For the text-containing cell, return its midpoint in (x, y) coordinate format. 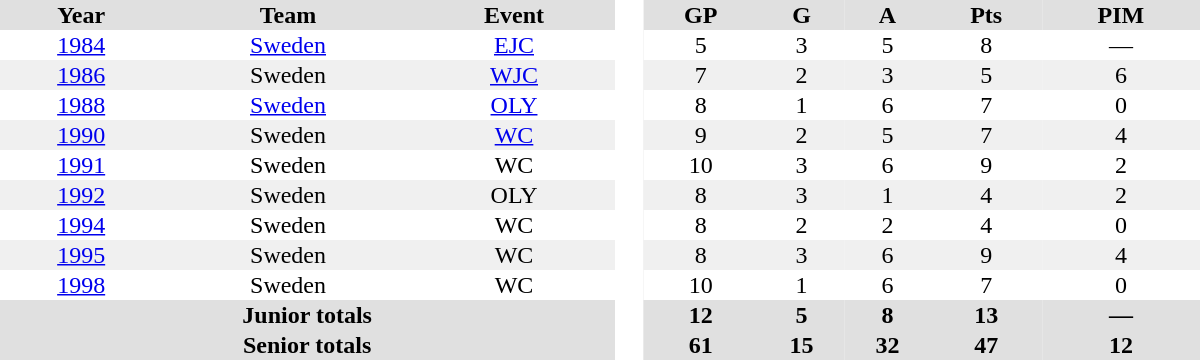
Junior totals (307, 315)
47 (986, 345)
1988 (81, 105)
1986 (81, 75)
A (887, 15)
G (802, 15)
1998 (81, 285)
Year (81, 15)
Pts (986, 15)
Event (514, 15)
61 (701, 345)
Senior totals (307, 345)
1995 (81, 255)
Team (288, 15)
32 (887, 345)
WJC (514, 75)
1991 (81, 165)
PIM (1121, 15)
15 (802, 345)
1992 (81, 195)
13 (986, 315)
1994 (81, 225)
1990 (81, 135)
GP (701, 15)
1984 (81, 45)
EJC (514, 45)
